Capture the cell that displays the provided text and extract its (x, y) central coordinate. 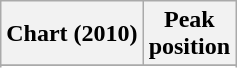
Peakposition (189, 34)
Chart (2010) (72, 34)
